Scan for the cell matching the given text and deliver its (X, Y) coordinate at center. 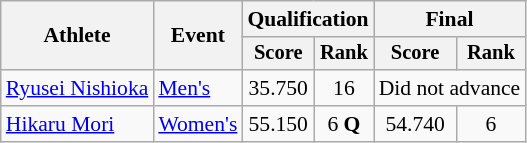
Athlete (78, 36)
35.750 (278, 88)
Ryusei Nishioka (78, 88)
Women's (198, 124)
54.740 (416, 124)
16 (344, 88)
Men's (198, 88)
Did not advance (450, 88)
Event (198, 36)
55.150 (278, 124)
Hikaru Mori (78, 124)
Final (450, 19)
Qualification (308, 19)
6 Q (344, 124)
6 (492, 124)
